Locate the cell with the specified text and output its [X, Y] center coordinate. 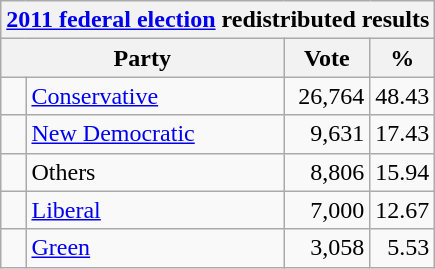
15.94 [402, 172]
Green [155, 248]
5.53 [402, 248]
Others [155, 172]
Conservative [155, 96]
New Democratic [155, 134]
12.67 [402, 210]
17.43 [402, 134]
7,000 [327, 210]
2011 federal election redistributed results [218, 20]
Liberal [155, 210]
% [402, 58]
26,764 [327, 96]
Party [142, 58]
48.43 [402, 96]
9,631 [327, 134]
Vote [327, 58]
3,058 [327, 248]
8,806 [327, 172]
